Search for the cell housing the specified text and yield its [x, y] center coordinate. 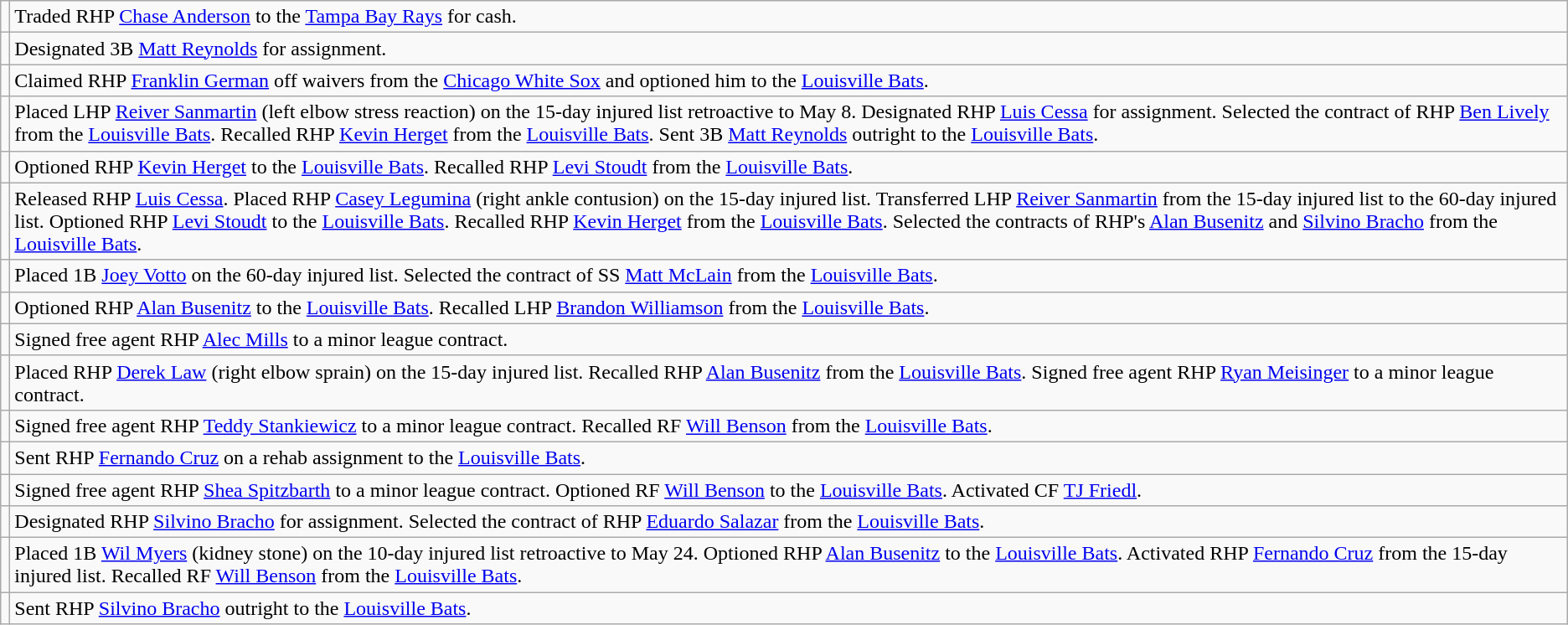
Sent RHP Fernando Cruz on a rehab assignment to the Louisville Bats. [789, 457]
Designated 3B Matt Reynolds for assignment. [789, 49]
Traded RHP Chase Anderson to the Tampa Bay Rays for cash. [789, 17]
Claimed RHP Franklin German off waivers from the Chicago White Sox and optioned him to the Louisville Bats. [789, 80]
Signed free agent RHP Alec Mills to a minor league contract. [789, 339]
Sent RHP Silvino Bracho outright to the Louisville Bats. [789, 608]
Designated RHP Silvino Bracho for assignment. Selected the contract of RHP Eduardo Salazar from the Louisville Bats. [789, 522]
Optioned RHP Kevin Herget to the Louisville Bats. Recalled RHP Levi Stoudt from the Louisville Bats. [789, 167]
Placed 1B Joey Votto on the 60-day injured list. Selected the contract of SS Matt McLain from the Louisville Bats. [789, 276]
Signed free agent RHP Teddy Stankiewicz to a minor league contract. Recalled RF Will Benson from the Louisville Bats. [789, 426]
Optioned RHP Alan Busenitz to the Louisville Bats. Recalled LHP Brandon Williamson from the Louisville Bats. [789, 307]
Signed free agent RHP Shea Spitzbarth to a minor league contract. Optioned RF Will Benson to the Louisville Bats. Activated CF TJ Friedl. [789, 490]
